Pinpoint the cell where the given text exists, returning its (x, y) midpoint coordinate. 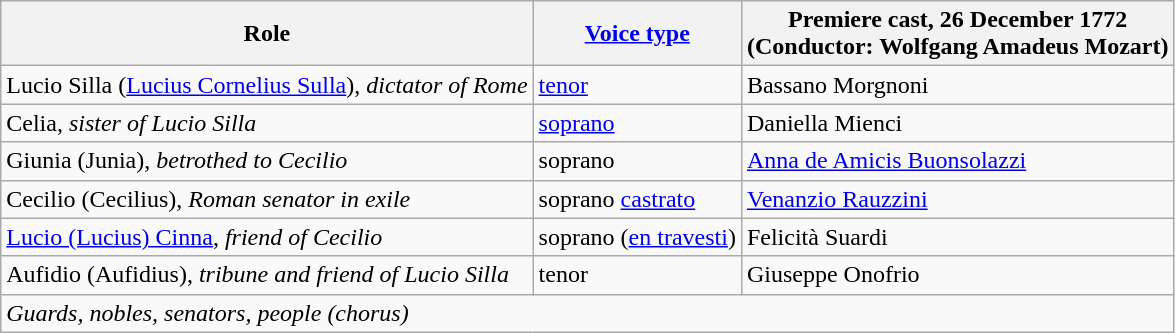
Aufidio (Aufidius), tribune and friend of Lucio Silla (267, 275)
soprano (en travesti) (637, 237)
Felicità Suardi (958, 237)
Bassano Morgnoni (958, 85)
Venanzio Rauzzini (958, 199)
Giuseppe Onofrio (958, 275)
Giunia (Junia), betrothed to Cecilio (267, 161)
Daniella Mienci (958, 123)
Celia, sister of Lucio Silla (267, 123)
Anna de Amicis Buonsolazzi (958, 161)
Role (267, 34)
soprano castrato (637, 199)
Voice type (637, 34)
Lucio Silla (Lucius Cornelius Sulla), dictator of Rome (267, 85)
Premiere cast, 26 December 1772(Conductor: Wolfgang Amadeus Mozart) (958, 34)
Guards, nobles, senators, people (chorus) (588, 313)
Cecilio (Cecilius), Roman senator in exile (267, 199)
Lucio (Lucius) Cinna, friend of Cecilio (267, 237)
